For the text-containing cell, return its midpoint in (x, y) coordinate format. 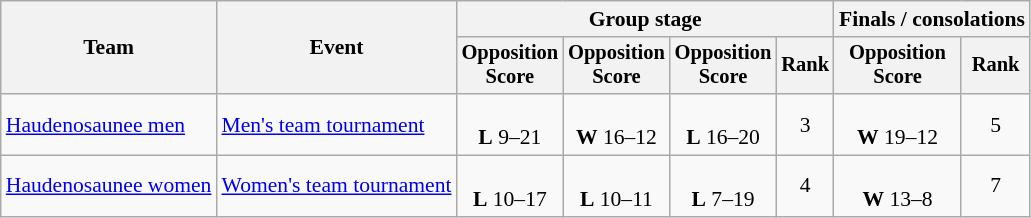
5 (996, 124)
L 10–17 (510, 186)
L 7–19 (724, 186)
4 (805, 186)
7 (996, 186)
L 16–20 (724, 124)
Men's team tournament (336, 124)
Group stage (646, 19)
W 13–8 (898, 186)
Haudenosaunee women (109, 186)
3 (805, 124)
W 19–12 (898, 124)
L 9–21 (510, 124)
W 16–12 (616, 124)
Team (109, 48)
L 10–11 (616, 186)
Event (336, 48)
Haudenosaunee men (109, 124)
Women's team tournament (336, 186)
Finals / consolations (932, 19)
